Detect which cell encompasses the target text, then output its (X, Y) center coordinate. 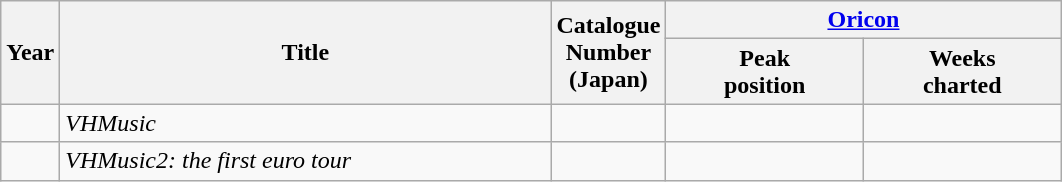
VHMusic (306, 123)
Year (30, 52)
Oricon (864, 20)
Peakposition (765, 72)
VHMusic2: the first euro tour (306, 161)
Weeks charted (962, 72)
Catalogue Number (Japan) (608, 52)
Title (306, 52)
